Identify which cell holds the provided text, then report its (x, y) central coordinate. 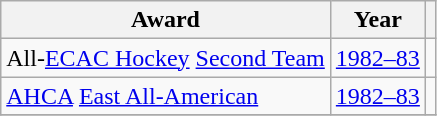
Year (378, 20)
Award (166, 20)
All-ECAC Hockey Second Team (166, 58)
AHCA East All-American (166, 96)
